For the text-containing cell, return its midpoint in (X, Y) coordinate format. 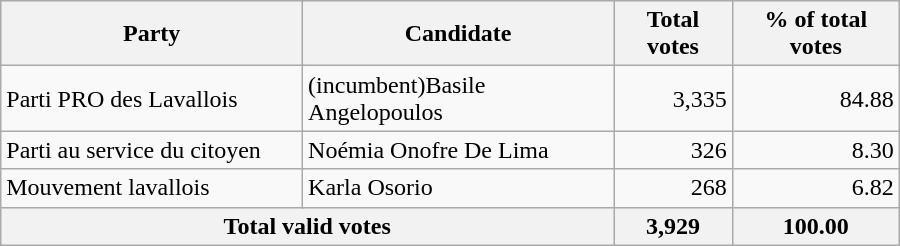
Mouvement lavallois (152, 188)
Total valid votes (308, 226)
84.88 (816, 98)
326 (674, 150)
(incumbent)Basile Angelopoulos (458, 98)
3,929 (674, 226)
Total votes (674, 34)
Candidate (458, 34)
Noémia Onofre De Lima (458, 150)
Parti PRO des Lavallois (152, 98)
268 (674, 188)
% of total votes (816, 34)
Karla Osorio (458, 188)
100.00 (816, 226)
3,335 (674, 98)
Party (152, 34)
6.82 (816, 188)
Parti au service du citoyen (152, 150)
8.30 (816, 150)
